Search for the cell housing the specified text and yield its (X, Y) center coordinate. 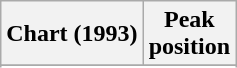
Peakposition (189, 34)
Chart (1993) (72, 34)
